Search for the cell housing the specified text and yield its (x, y) center coordinate. 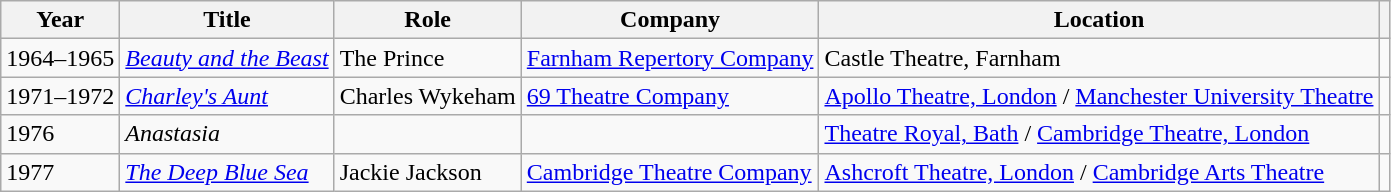
Location (1099, 20)
Theatre Royal, Bath / Cambridge Theatre, London (1099, 134)
Apollo Theatre, London / Manchester University Theatre (1099, 96)
Role (428, 20)
1971–1972 (60, 96)
1976 (60, 134)
Cambridge Theatre Company (670, 172)
Anastasia (227, 134)
Ashcroft Theatre, London / Cambridge Arts Theatre (1099, 172)
Jackie Jackson (428, 172)
Farnham Repertory Company (670, 58)
Year (60, 20)
Charles Wykeham (428, 96)
1977 (60, 172)
Charley's Aunt (227, 96)
The Deep Blue Sea (227, 172)
Company (670, 20)
Title (227, 20)
Beauty and the Beast (227, 58)
1964–1965 (60, 58)
Castle Theatre, Farnham (1099, 58)
69 Theatre Company (670, 96)
The Prince (428, 58)
